Output the [X, Y] coordinate of the center of the cell containing the given text.  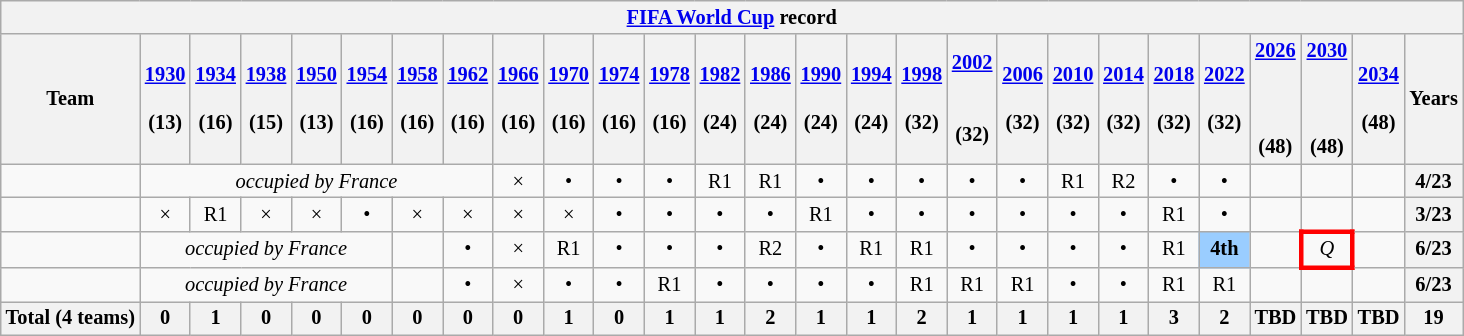
1998(32) [921, 99]
19 [1433, 318]
2018(32) [1174, 99]
2030(48) [1327, 99]
Total (4 teams) [70, 318]
1962(16) [468, 99]
2006(32) [1022, 99]
Years [1433, 99]
2022(32) [1224, 99]
1990(24) [821, 99]
3/23 [1433, 214]
1986(24) [770, 99]
1966(16) [518, 99]
1938(15) [266, 99]
1970(16) [568, 99]
Team [70, 99]
1934(16) [215, 99]
1930(13) [165, 99]
2002(32) [972, 99]
2014(32) [1123, 99]
FIFA World Cup record [732, 17]
1954(16) [367, 99]
4th [1224, 250]
3 [1174, 318]
4/23 [1433, 181]
2034(48) [1379, 99]
1974(16) [619, 99]
2010(32) [1073, 99]
Q [1327, 250]
1958(16) [417, 99]
1978(16) [669, 99]
1994(24) [871, 99]
1950(13) [316, 99]
2026(48) [1276, 99]
1982(24) [720, 99]
